Return the [X, Y] coordinate for the center point of the cell that contains the specified text.  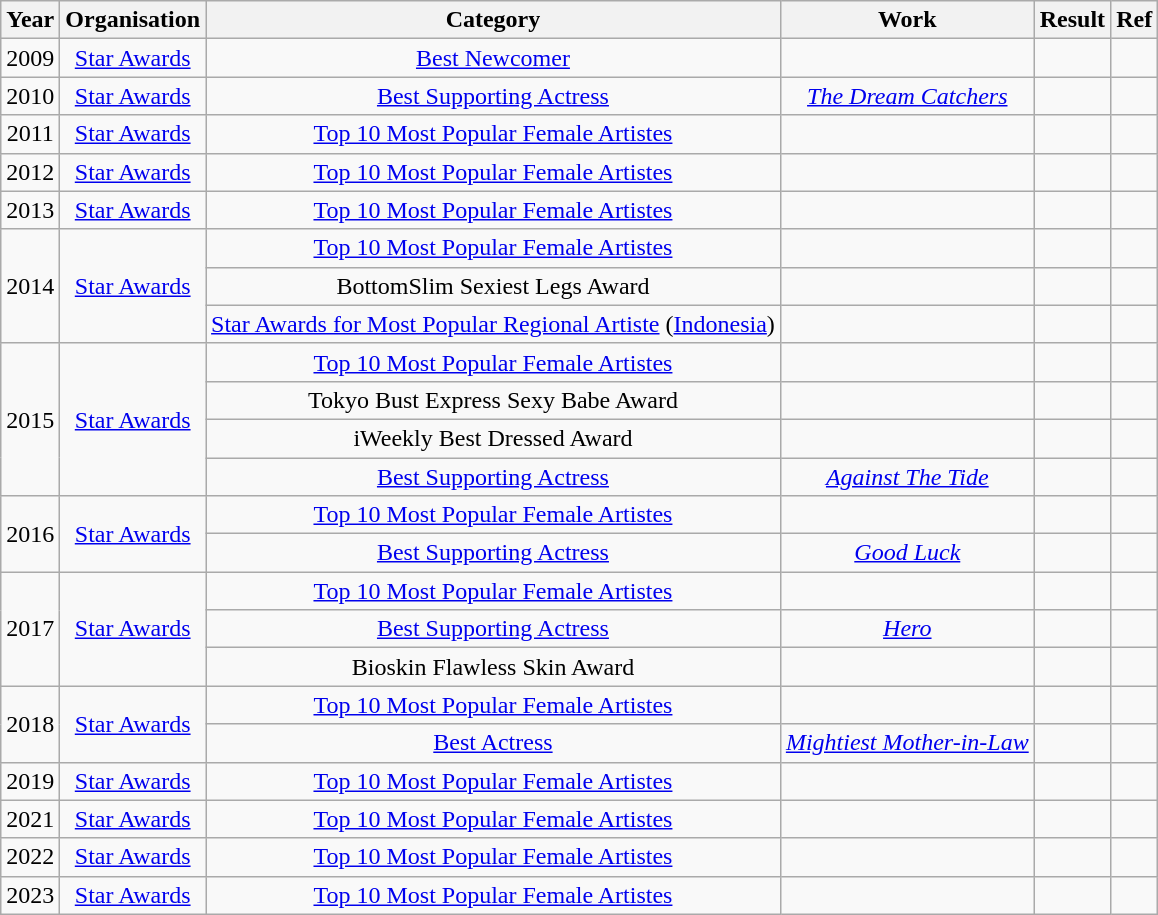
Star Awards for Most Popular Regional Artiste (Indonesia) [494, 324]
2012 [30, 172]
Work [907, 20]
The Dream Catchers [907, 96]
2016 [30, 534]
Ref [1134, 20]
Bioskin Flawless Skin Award [494, 667]
2013 [30, 210]
Good Luck [907, 553]
2023 [30, 895]
2021 [30, 819]
BottomSlim Sexiest Legs Award [494, 286]
2017 [30, 629]
Category [494, 20]
2019 [30, 781]
Tokyo Bust Express Sexy Babe Award [494, 400]
Mightiest Mother-in-Law [907, 743]
Organisation [133, 20]
2011 [30, 134]
2018 [30, 724]
2009 [30, 58]
2015 [30, 419]
2022 [30, 857]
Best Actress [494, 743]
iWeekly Best Dressed Award [494, 438]
2014 [30, 286]
Result [1072, 20]
Best Newcomer [494, 58]
2010 [30, 96]
Hero [907, 629]
Against The Tide [907, 477]
Year [30, 20]
